Provide the [x, y] coordinate of the cell's center where the given text is located.  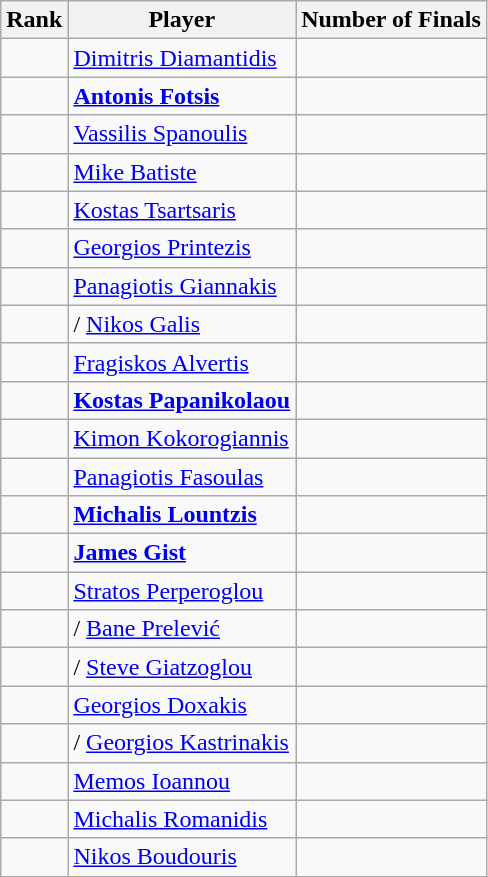
Player [182, 20]
Panagiotis Fasoulas [182, 477]
Memos Ioannou [182, 781]
Kimon Kokorogiannis [182, 438]
Nikos Boudouris [182, 857]
Rank [34, 20]
Number of Finals [392, 20]
Mike Batiste [182, 172]
/ Steve Giatzoglou [182, 667]
Kostas Tsartsaris [182, 210]
Michalis Romanidis [182, 819]
James Gist [182, 553]
/ Georgios Kastrinakis [182, 743]
Dimitris Diamantidis [182, 58]
/ Nikos Galis [182, 324]
Michalis Lountzis [182, 515]
Fragiskos Alvertis [182, 362]
Antonis Fotsis [182, 96]
Georgios Doxakis [182, 705]
/ Bane Prelević [182, 629]
Panagiotis Giannakis [182, 286]
Vassilis Spanoulis [182, 134]
Kostas Papanikolaou [182, 400]
Stratos Perperoglou [182, 591]
Georgios Printezis [182, 248]
